Find where the given text appears and provide that cell's center as [x, y] coordinate. 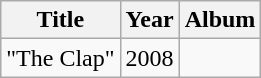
2008 [150, 58]
Title [60, 20]
Album [220, 20]
"The Clap" [60, 58]
Year [150, 20]
